Output the [x, y] coordinate of the center of the cell containing the given text.  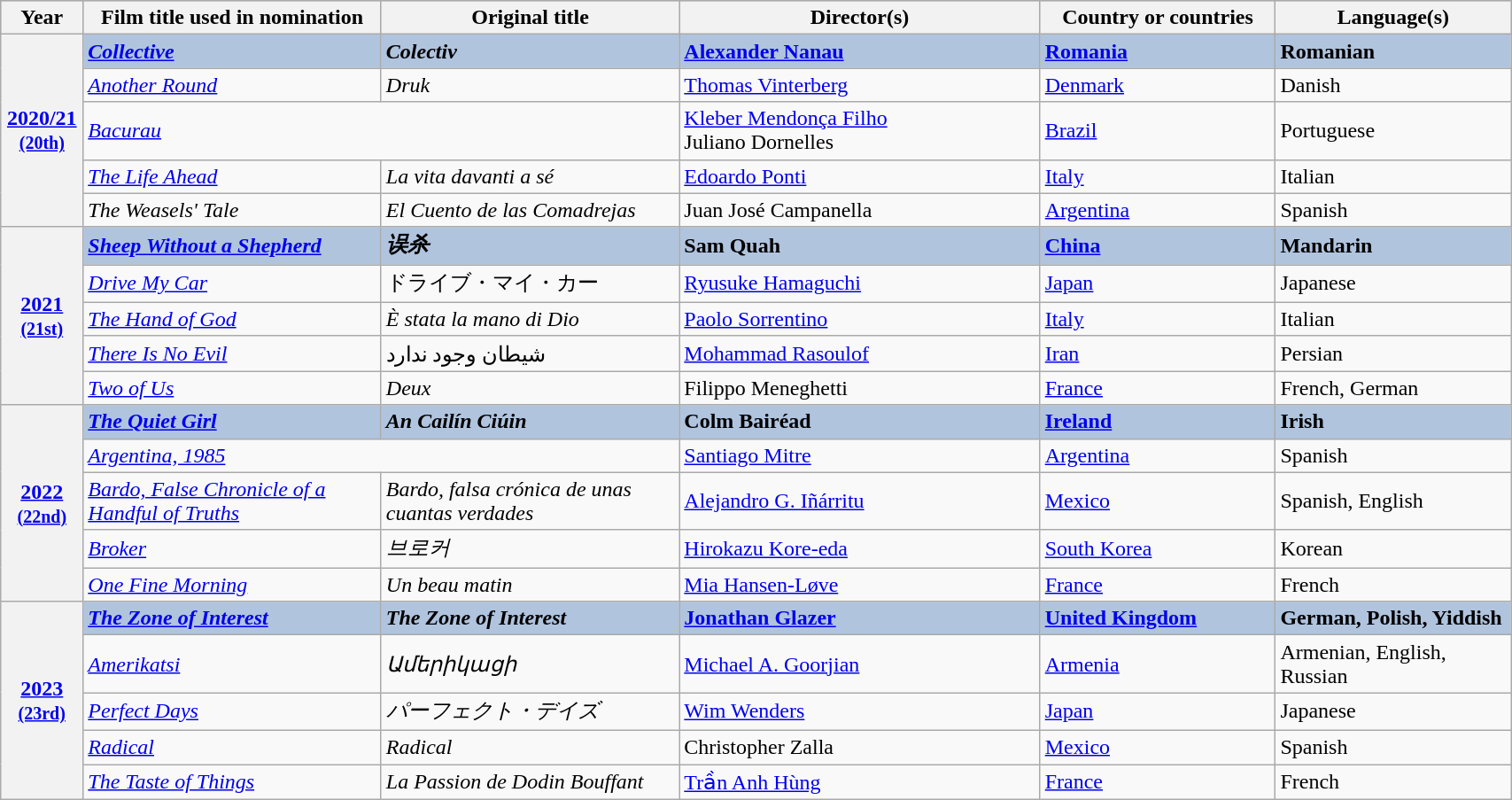
Country or countries [1158, 18]
Two of Us [232, 388]
パーフェクト・デイズ [530, 712]
South Korea [1158, 549]
Edoardo Ponti [859, 176]
Alexander Nanau [859, 51]
Bardo, falsa crónica de unas cuantas verdades [530, 501]
The Quiet Girl [232, 422]
Film title used in nomination [232, 18]
Armenia [1158, 664]
The Hand of God [232, 319]
브로커 [530, 549]
Argentina, 1985 [381, 455]
Language(s) [1393, 18]
Armenian, English, Russian [1393, 664]
È stata la mano di Dio [530, 319]
United Kingdom [1158, 618]
Bardo, False Chronicle of a Handful of Truths [232, 501]
Filippo Meneghetti [859, 388]
Thomas Vinterberg [859, 85]
Ամերիկացի [530, 664]
Portuguese [1393, 131]
Drive My Car [232, 283]
There Is No Evil [232, 353]
Amerikatsi [232, 664]
Colectiv [530, 51]
Juan José Campanella [859, 210]
误杀 [530, 246]
Romanian [1393, 51]
شیطان وجود ندارد [530, 353]
2022(22nd) [43, 503]
Original title [530, 18]
ドライブ・マイ・カー [530, 283]
El Cuento de las Comadrejas [530, 210]
Irish [1393, 422]
Broker [232, 549]
Spanish, English [1393, 501]
Year [43, 18]
Santiago Mitre [859, 455]
Director(s) [859, 18]
Wim Wenders [859, 712]
Ryusuke Hamaguchi [859, 283]
The Weasels' Tale [232, 210]
Bacurau [381, 131]
Paolo Sorrentino [859, 319]
German, Polish, Yiddish [1393, 618]
Michael A. Goorjian [859, 664]
Hirokazu Kore-eda [859, 549]
The Life Ahead [232, 176]
La vita davanti a sé [530, 176]
Mohammad Rasoulof [859, 353]
Ireland [1158, 422]
Brazil [1158, 131]
Romania [1158, 51]
2021(21st) [43, 315]
China [1158, 246]
2023(23rd) [43, 700]
An Cailín Ciúin [530, 422]
Collective [232, 51]
Deux [530, 388]
Sam Quah [859, 246]
Kleber Mendonça FilhoJuliano Dornelles [859, 131]
2020/21(20th) [43, 131]
Perfect Days [232, 712]
Iran [1158, 353]
Alejandro G. Iñárritu [859, 501]
Mandarin [1393, 246]
La Passion de Dodin Bouffant [530, 781]
Sheep Without a Shepherd [232, 246]
Korean [1393, 549]
Colm Bairéad [859, 422]
The Taste of Things [232, 781]
One Fine Morning [232, 585]
French, German [1393, 388]
Druk [530, 85]
Un beau matin [530, 585]
Another Round [232, 85]
Jonathan Glazer [859, 618]
Trần Anh Hùng [859, 781]
Persian [1393, 353]
Christopher Zalla [859, 747]
Danish [1393, 85]
Mia Hansen-Løve [859, 585]
Denmark [1158, 85]
